Return the [x, y] coordinate for the center point of the cell that contains the specified text.  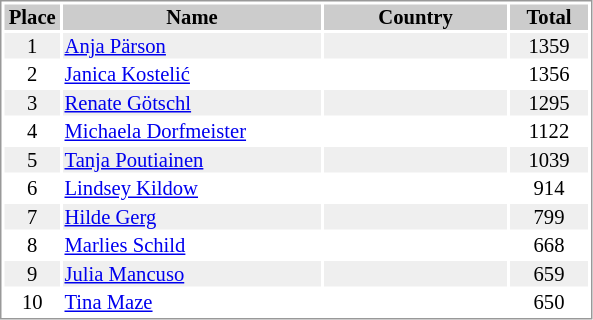
Name [192, 17]
Hilde Gerg [192, 217]
Anja Pärson [192, 46]
1356 [549, 75]
2 [32, 75]
6 [32, 189]
5 [32, 160]
4 [32, 131]
Julia Mancuso [192, 274]
1039 [549, 160]
1122 [549, 131]
Lindsey Kildow [192, 189]
10 [32, 303]
Marlies Schild [192, 245]
Tina Maze [192, 303]
1359 [549, 46]
Place [32, 17]
668 [549, 245]
659 [549, 274]
9 [32, 274]
Michaela Dorfmeister [192, 131]
Janica Kostelić [192, 75]
7 [32, 217]
8 [32, 245]
799 [549, 217]
Renate Götschl [192, 103]
Total [549, 17]
Country [416, 17]
1 [32, 46]
914 [549, 189]
Tanja Poutiainen [192, 160]
650 [549, 303]
3 [32, 103]
1295 [549, 103]
